Return (x, y) of the center of cell containing provided text 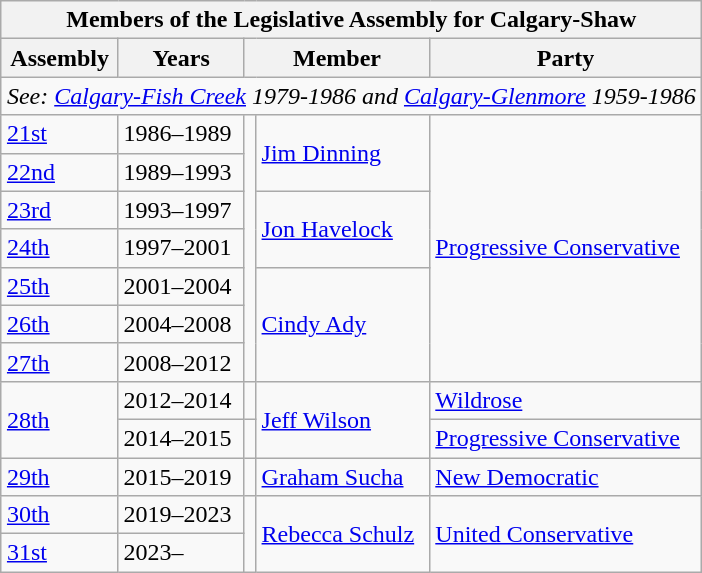
Members of the Legislative Assembly for Calgary-Shaw (351, 20)
United Conservative (566, 534)
Wildrose (566, 400)
See: Calgary-Fish Creek 1979-1986 and Calgary-Glenmore 1959-1986 (351, 96)
30th (59, 515)
27th (59, 362)
2015–2019 (181, 477)
29th (59, 477)
Cindy Ady (343, 324)
31st (59, 553)
2001–2004 (181, 286)
2014–2015 (181, 438)
1993–1997 (181, 210)
Assembly (59, 58)
2023– (181, 553)
New Democratic (566, 477)
Rebecca Schulz (343, 534)
26th (59, 324)
23rd (59, 210)
Years (181, 58)
24th (59, 248)
Jeff Wilson (343, 419)
21st (59, 134)
Jon Havelock (343, 229)
2004–2008 (181, 324)
1997–2001 (181, 248)
2019–2023 (181, 515)
2012–2014 (181, 400)
Graham Sucha (343, 477)
Member (336, 58)
25th (59, 286)
Jim Dinning (343, 153)
22nd (59, 172)
1986–1989 (181, 134)
1989–1993 (181, 172)
28th (59, 419)
Party (566, 58)
2008–2012 (181, 362)
